Determine the (x, y) coordinate at the center of the cell enclosing the given text.  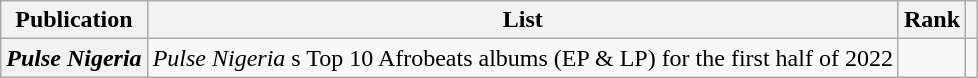
Rank (932, 20)
List (522, 20)
Publication (74, 20)
Pulse Nigeria (74, 58)
Pulse Nigeria s Top 10 Afrobeats albums (EP & LP) for the first half of 2022 (522, 58)
